Output the [x, y] coordinate of the center of the cell containing the given text.  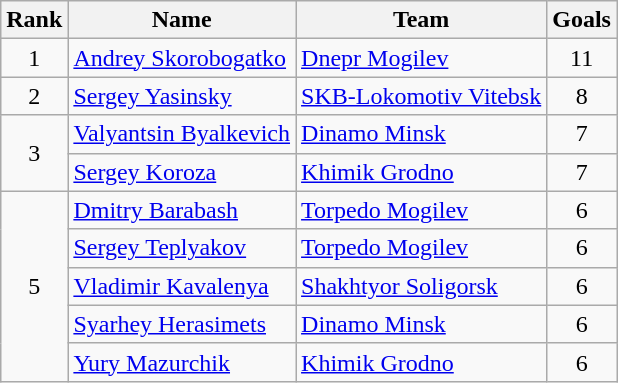
1 [34, 58]
3 [34, 153]
11 [582, 58]
Sergey Koroza [182, 172]
8 [582, 96]
Vladimir Kavalenya [182, 286]
Yury Mazurchik [182, 362]
5 [34, 286]
Shakhtyor Soligorsk [422, 286]
Name [182, 20]
2 [34, 96]
Andrey Skorobogatko [182, 58]
Syarhey Herasimets [182, 324]
Dnepr Mogilev [422, 58]
Rank [34, 20]
SKB-Lokomotiv Vitebsk [422, 96]
Valyantsin Byalkevich [182, 134]
Dmitry Barabash [182, 210]
Team [422, 20]
Sergey Teplyakov [182, 248]
Sergey Yasinsky [182, 96]
Goals [582, 20]
